Scan for the cell matching the given text and deliver its (X, Y) coordinate at center. 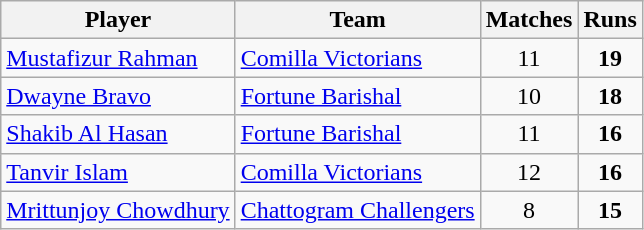
Matches (529, 20)
Mrittunjoy Chowdhury (118, 210)
Mustafizur Rahman (118, 58)
10 (529, 96)
8 (529, 210)
Tanvir Islam (118, 172)
19 (610, 58)
Chattogram Challengers (358, 210)
Shakib Al Hasan (118, 134)
15 (610, 210)
12 (529, 172)
Player (118, 20)
Runs (610, 20)
18 (610, 96)
Dwayne Bravo (118, 96)
Team (358, 20)
